Provide the [X, Y] coordinate of the cell's center where the given text is located.  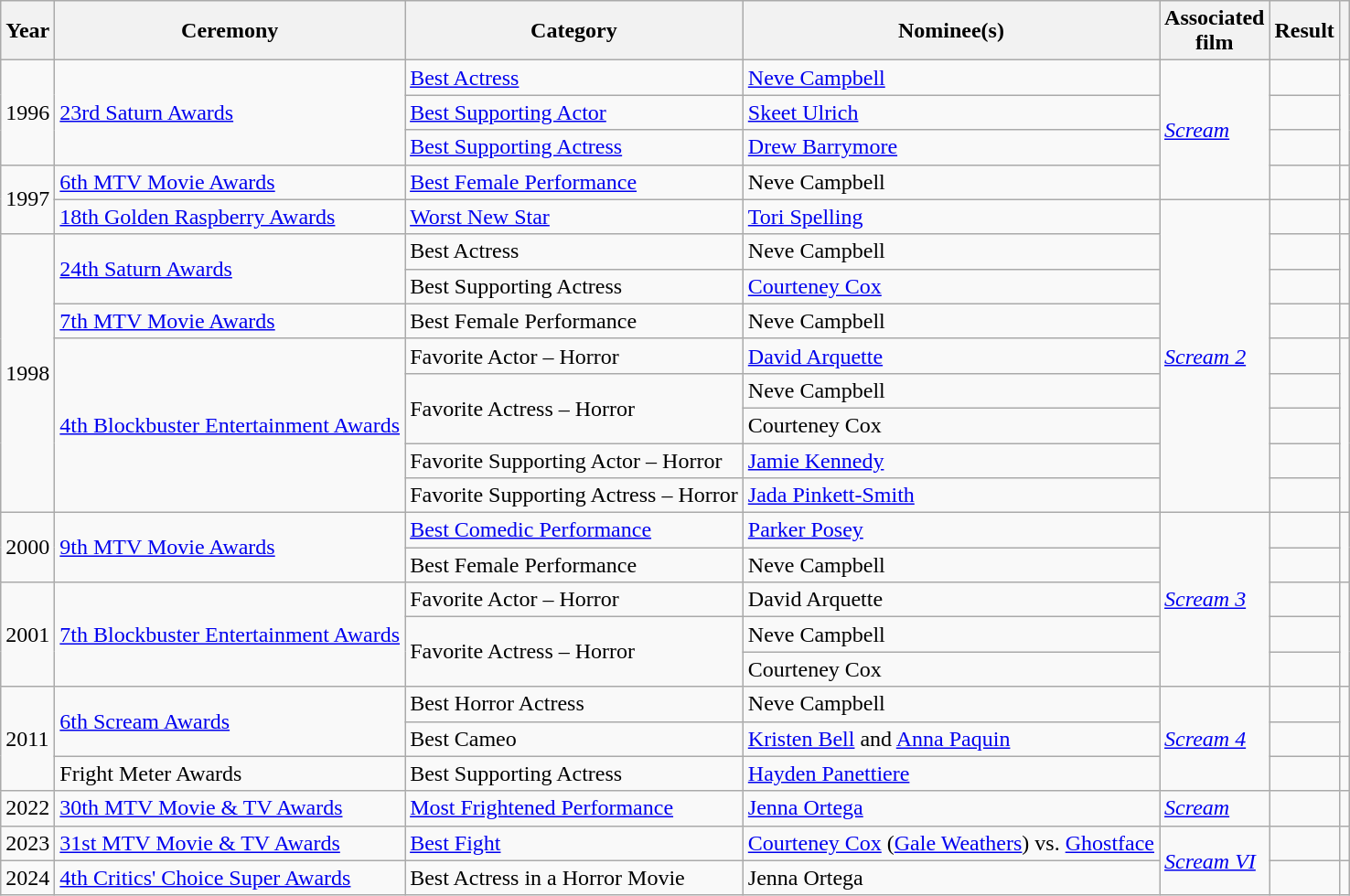
Favorite Supporting Actress – Horror [574, 496]
1997 [27, 199]
Best Horror Actress [574, 704]
Parker Posey [951, 530]
Scream 3 [1215, 600]
Drew Barrymore [951, 147]
Worst New Star [574, 217]
30th MTV Movie & TV Awards [230, 808]
Associatedfilm [1215, 31]
2023 [27, 843]
Category [574, 31]
7th MTV Movie Awards [230, 321]
Best Comedic Performance [574, 530]
6th Scream Awards [230, 721]
Best Cameo [574, 739]
9th MTV Movie Awards [230, 548]
Best Actress in a Horror Movie [574, 878]
2022 [27, 808]
Best Fight [574, 843]
23rd Saturn Awards [230, 112]
Skeet Ulrich [951, 112]
Fright Meter Awards [230, 773]
Jamie Kennedy [951, 460]
4th Blockbuster Entertainment Awards [230, 425]
2001 [27, 635]
1998 [27, 373]
Nominee(s) [951, 31]
Courteney Cox (Gale Weathers) vs. Ghostface [951, 843]
Ceremony [230, 31]
Hayden Panettiere [951, 773]
18th Golden Raspberry Awards [230, 217]
7th Blockbuster Entertainment Awards [230, 635]
6th MTV Movie Awards [230, 182]
24th Saturn Awards [230, 269]
Scream 4 [1215, 739]
2024 [27, 878]
Kristen Bell and Anna Paquin [951, 739]
Scream 2 [1215, 357]
Jada Pinkett-Smith [951, 496]
Best Supporting Actor [574, 112]
Result [1304, 31]
31st MTV Movie & TV Awards [230, 843]
4th Critics' Choice Super Awards [230, 878]
Favorite Supporting Actor – Horror [574, 460]
Scream VI [1215, 860]
2011 [27, 739]
Year [27, 31]
2000 [27, 548]
Tori Spelling [951, 217]
Most Frightened Performance [574, 808]
1996 [27, 112]
